Output the [X, Y] coordinate of the center of the cell containing the given text.  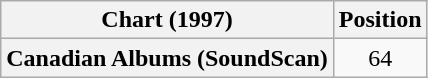
Canadian Albums (SoundScan) [168, 58]
Chart (1997) [168, 20]
64 [380, 58]
Position [380, 20]
